Pinpoint the cell where the given text exists, returning its (x, y) midpoint coordinate. 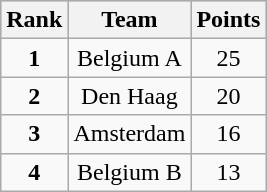
Points (228, 20)
Amsterdam (130, 134)
Belgium B (130, 172)
4 (34, 172)
13 (228, 172)
Team (130, 20)
20 (228, 96)
Belgium A (130, 58)
Den Haag (130, 96)
2 (34, 96)
3 (34, 134)
1 (34, 58)
Rank (34, 20)
16 (228, 134)
25 (228, 58)
